From the cell containing the given text, extract its center point as (X, Y) coordinate. 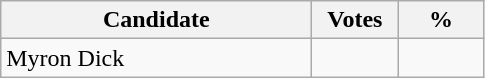
% (441, 20)
Candidate (156, 20)
Votes (355, 20)
Myron Dick (156, 58)
